From the cell containing the given text, extract its center point as (X, Y) coordinate. 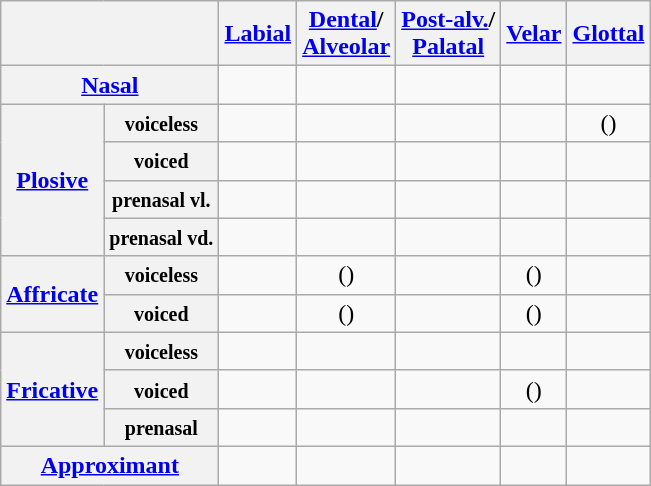
prenasal vl. (162, 199)
prenasal vd. (162, 237)
Plosive (52, 180)
Approximant (110, 465)
Glottal (608, 34)
Nasal (110, 85)
Affricate (52, 294)
Velar (534, 34)
Post-alv./Palatal (448, 34)
Labial (258, 34)
prenasal (162, 427)
Dental/Alveolar (346, 34)
Fricative (52, 389)
